Find where the given text appears and provide that cell's center as (X, Y) coordinate. 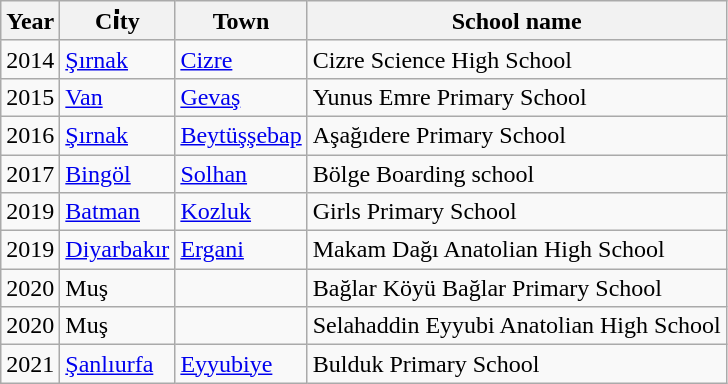
Year (30, 21)
Beytüşşebap (241, 135)
Solhan (241, 173)
2016 (30, 135)
Bağlar Köyü Bağlar Primary School (516, 288)
Yunus Emre Primary School (516, 97)
Batman (118, 212)
Aşağıdere Primary School (516, 135)
Ci̇ty (118, 21)
Şanlıurfa (118, 364)
Selahaddin Eyyubi Anatolian High School (516, 326)
Bölge Boarding school (516, 173)
Cizre (241, 59)
Town (241, 21)
Makam Dağı Anatolian High School (516, 250)
2017 (30, 173)
Ergani (241, 250)
Girls Primary School (516, 212)
Kozluk (241, 212)
Eyyubiye (241, 364)
2015 (30, 97)
Bingöl (118, 173)
Bulduk Primary School (516, 364)
2014 (30, 59)
Cizre Science High School (516, 59)
School name (516, 21)
Gevaş (241, 97)
Diyarbakır (118, 250)
2021 (30, 364)
Van (118, 97)
